Search for the cell housing the specified text and yield its (X, Y) center coordinate. 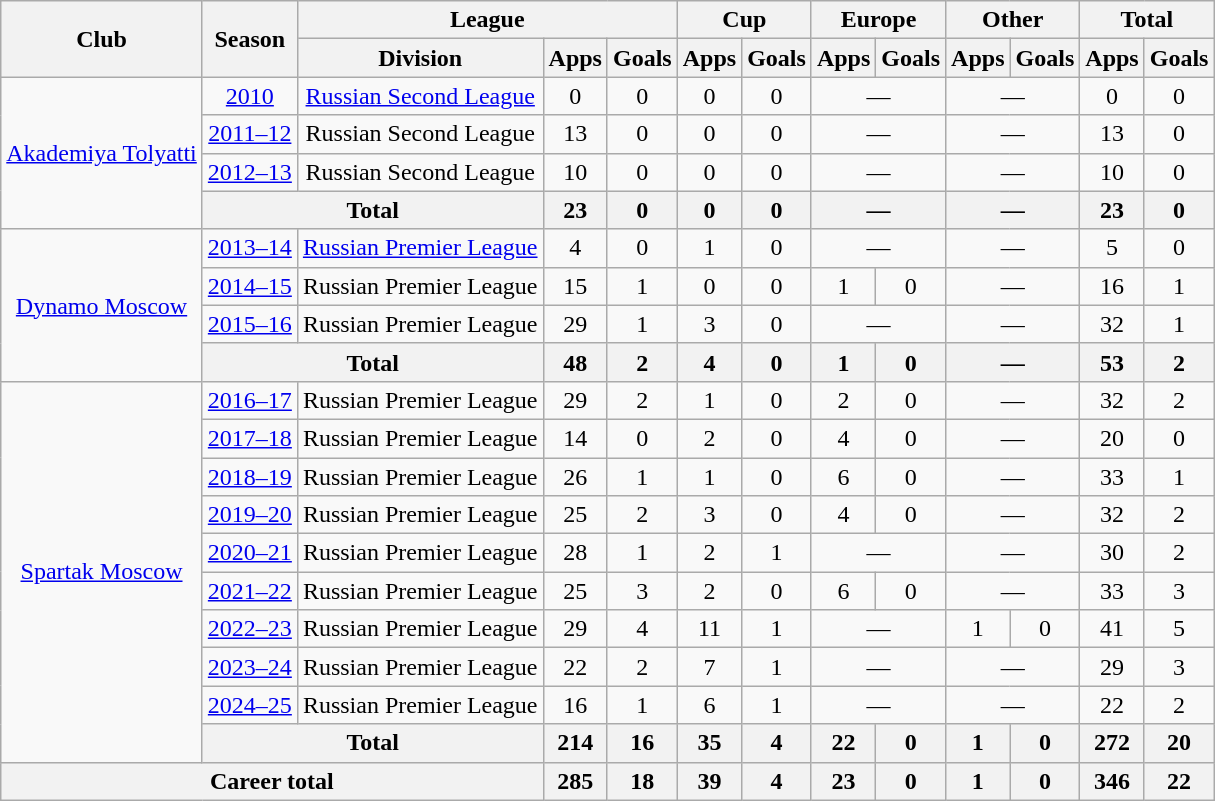
15 (575, 286)
53 (1112, 362)
Spartak Moscow (102, 572)
Career total (272, 781)
2019–20 (250, 515)
2011–12 (250, 134)
28 (575, 553)
26 (575, 477)
2013–14 (250, 248)
2023–24 (250, 667)
Europe (878, 20)
Season (250, 39)
272 (1112, 743)
2022–23 (250, 629)
2015–16 (250, 324)
7 (709, 667)
2012–13 (250, 172)
2018–19 (250, 477)
39 (709, 781)
18 (642, 781)
Dynamo Moscow (102, 305)
346 (1112, 781)
2014–15 (250, 286)
2020–21 (250, 553)
30 (1112, 553)
285 (575, 781)
Division (420, 58)
2010 (250, 96)
214 (575, 743)
Cup (744, 20)
Club (102, 39)
48 (575, 362)
2021–22 (250, 591)
Akademiya Tolyatti (102, 153)
14 (575, 438)
41 (1112, 629)
2016–17 (250, 400)
2017–18 (250, 438)
35 (709, 743)
League (487, 20)
11 (709, 629)
2024–25 (250, 705)
Other (1013, 20)
